Return [X, Y] of the center of cell containing provided text 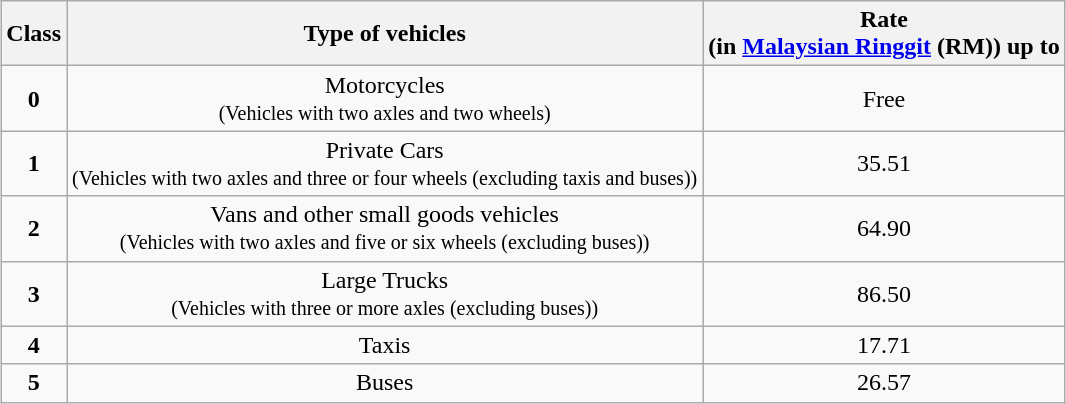
26.57 [884, 383]
5 [34, 383]
64.90 [884, 228]
Free [884, 98]
Buses [385, 383]
Motorcycles(Vehicles with two axles and two wheels) [385, 98]
Rate(in Malaysian Ringgit (RM)) up to [884, 34]
Type of vehicles [385, 34]
17.71 [884, 345]
Taxis [385, 345]
Class [34, 34]
4 [34, 345]
Vans and other small goods vehicles(Vehicles with two axles and five or six wheels (excluding buses)) [385, 228]
3 [34, 294]
1 [34, 164]
Private Cars(Vehicles with two axles and three or four wheels (excluding taxis and buses)) [385, 164]
2 [34, 228]
86.50 [884, 294]
0 [34, 98]
Large Trucks(Vehicles with three or more axles (excluding buses)) [385, 294]
35.51 [884, 164]
